Scan for the cell matching the given text and deliver its (X, Y) coordinate at center. 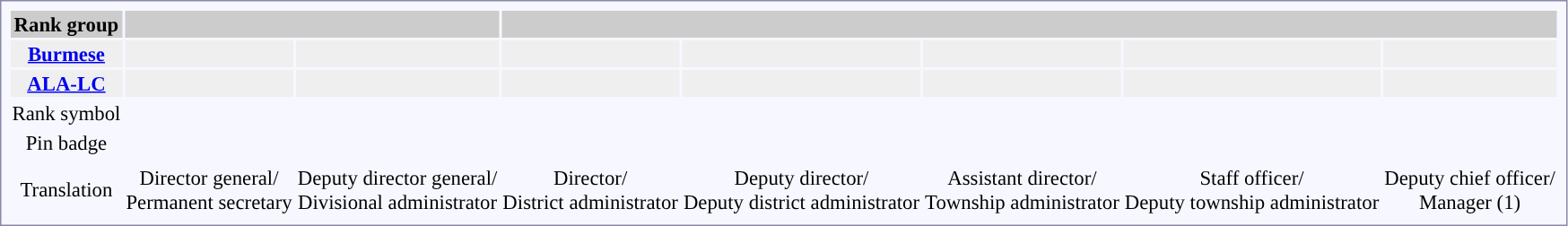
Deputy director/Deputy district administrator (801, 190)
Director general/Permanent secretary (209, 190)
Burmese (66, 54)
Pin badge (66, 143)
Rank symbol (66, 113)
Rank group (66, 24)
Translation (66, 190)
Staff officer/Deputy township administrator (1251, 190)
ALA-LC (66, 83)
Director/District administrator (590, 190)
Deputy director general/Divisional administrator (397, 190)
Assistant director/Township administrator (1023, 190)
Deputy chief officer/Manager (1) (1470, 190)
